From the cell containing the given text, extract its center point as (X, Y) coordinate. 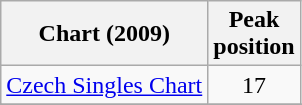
Peakposition (254, 34)
Chart (2009) (104, 34)
Czech Singles Chart (104, 85)
17 (254, 85)
